Detect which cell encompasses the target text, then output its [x, y] center coordinate. 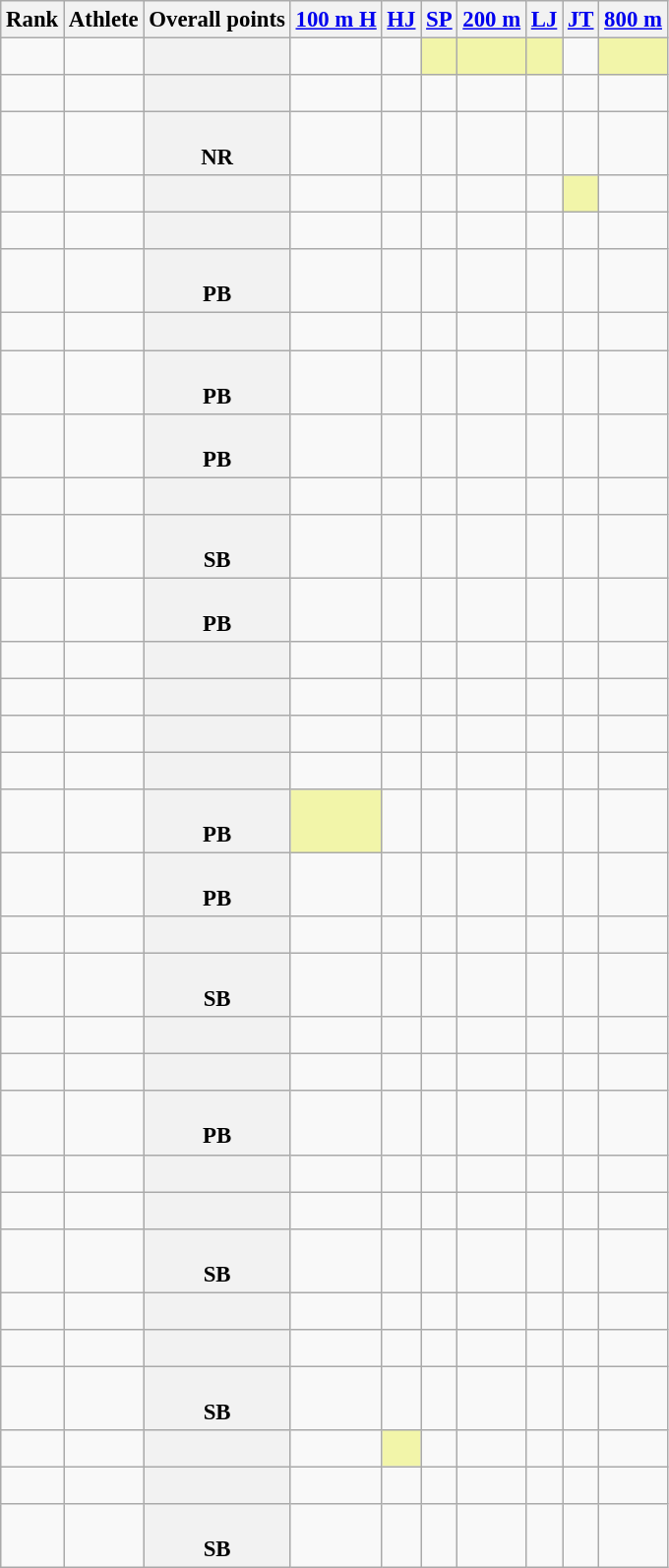
800 m [634, 20]
Rank [32, 20]
Athlete [104, 20]
200 m [492, 20]
JT [580, 20]
Overall points [216, 20]
LJ [543, 20]
100 m H [336, 20]
NR [216, 144]
SP [439, 20]
HJ [401, 20]
